Detect which cell encompasses the target text, then output its [X, Y] center coordinate. 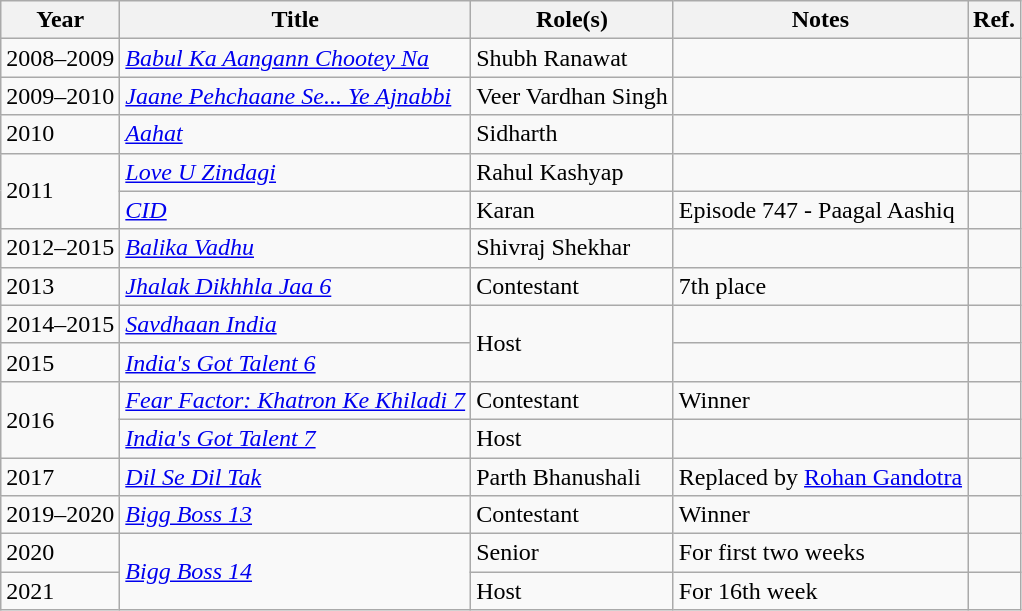
7th place [820, 286]
Year [60, 20]
Jaane Pehchaane Se... Ye Ajnabbi [296, 96]
Senior [572, 553]
Dil Se Dil Tak [296, 477]
2012–2015 [60, 248]
Love U Zindagi [296, 172]
2017 [60, 477]
Karan [572, 210]
Aahat [296, 134]
2013 [60, 286]
Shivraj Shekhar [572, 248]
Veer Vardhan Singh [572, 96]
Episode 747 - Paagal Aashiq [820, 210]
Rahul Kashyap [572, 172]
Babul Ka Aangann Chootey Na [296, 58]
Role(s) [572, 20]
2016 [60, 419]
India's Got Talent 7 [296, 438]
2011 [60, 191]
2010 [60, 134]
Shubh Ranawat [572, 58]
Balika Vadhu [296, 248]
Bigg Boss 14 [296, 572]
2020 [60, 553]
Notes [820, 20]
2019–2020 [60, 515]
CID [296, 210]
2009–2010 [60, 96]
2014–2015 [60, 324]
Fear Factor: Khatron Ke Khiladi 7 [296, 400]
Title [296, 20]
Parth Bhanushali [572, 477]
2015 [60, 362]
Sidharth [572, 134]
Savdhaan India [296, 324]
For 16th week [820, 591]
2008–2009 [60, 58]
Jhalak Dikhhla Jaa 6 [296, 286]
2021 [60, 591]
Ref. [994, 20]
Replaced by Rohan Gandotra [820, 477]
Bigg Boss 13 [296, 515]
For first two weeks [820, 553]
India's Got Talent 6 [296, 362]
